Find where the given text appears and provide that cell's center as (X, Y) coordinate. 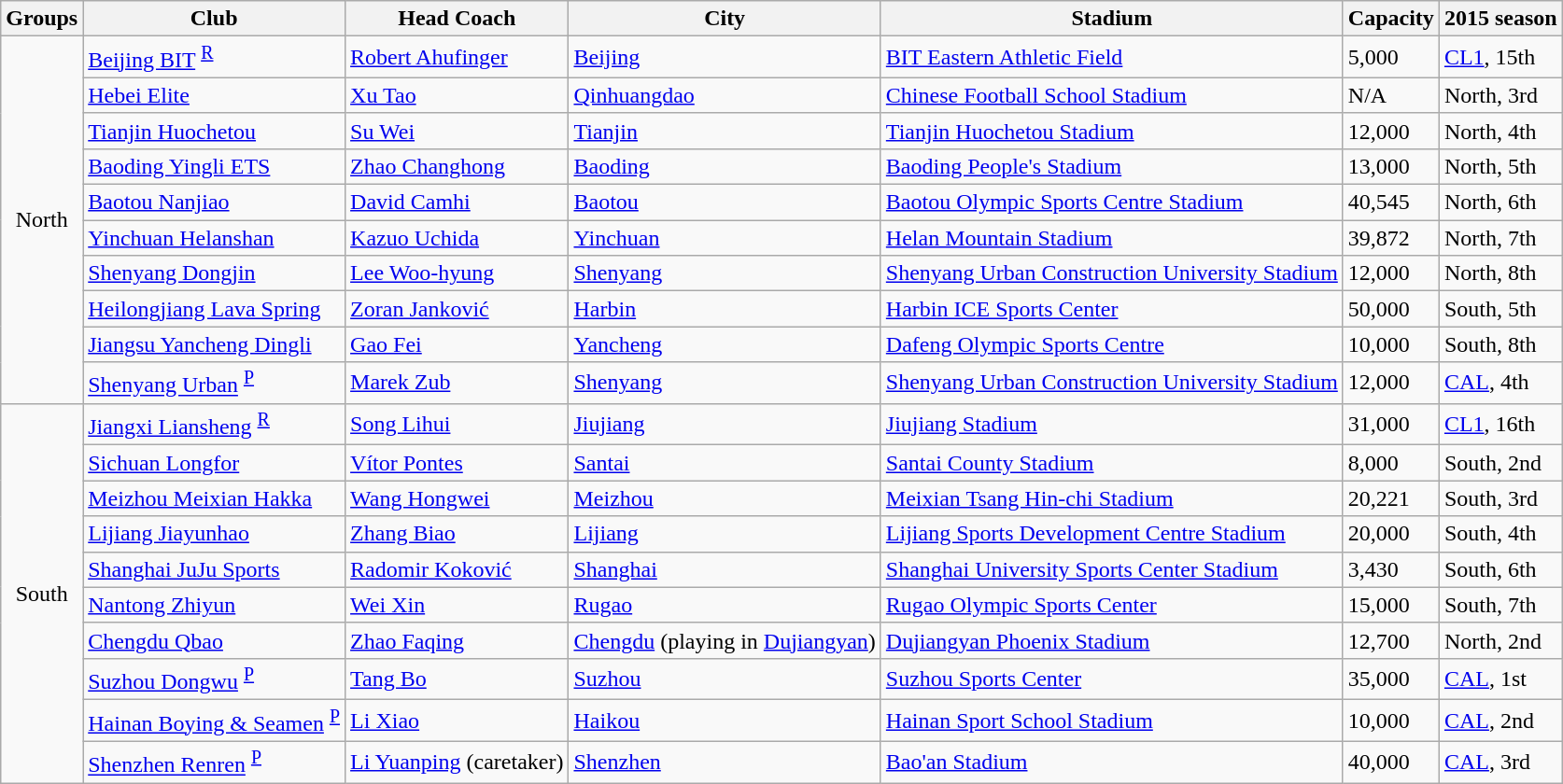
Yinchuan Helanshan (215, 238)
Meizhou (725, 498)
South, 3rd (1500, 498)
Lijiang Jiayunhao (215, 534)
Shenyang Urban P (215, 383)
Yinchuan (725, 238)
Robert Ahufinger (458, 58)
40,000 (1391, 762)
Dafeng Olympic Sports Centre (1111, 344)
CAL, 1st (1500, 679)
North, 6th (1500, 203)
Tianjin Huochetou Stadium (1111, 131)
North, 2nd (1500, 640)
Meizhou Meixian Hakka (215, 498)
Helan Mountain Stadium (1111, 238)
Vítor Pontes (458, 463)
CL1, 16th (1500, 424)
North, 4th (1500, 131)
Li Xiao (458, 721)
Sichuan Longfor (215, 463)
Kazuo Uchida (458, 238)
North, 8th (1500, 273)
12,700 (1391, 640)
Shenzhen (725, 762)
Lijiang (725, 534)
Baoding (725, 166)
Shenzhen Renren P (215, 762)
Groups (42, 19)
Qinhuangdao (725, 95)
Nantong Zhiyun (215, 605)
Shanghai University Sports Center Stadium (1111, 569)
Zhao Faqing (458, 640)
South (42, 594)
Meixian Tsang Hin-chi Stadium (1111, 498)
North (42, 220)
CAL, 4th (1500, 383)
Tianjin Huochetou (215, 131)
Li Yuanping (caretaker) (458, 762)
South, 2nd (1500, 463)
David Camhi (458, 203)
CL1, 15th (1500, 58)
2015 season (1500, 19)
Head Coach (458, 19)
Dujiangyan Phoenix Stadium (1111, 640)
South, 5th (1500, 309)
Stadium (1111, 19)
Gao Fei (458, 344)
Jiangsu Yancheng Dingli (215, 344)
Harbin ICE Sports Center (1111, 309)
Rugao (725, 605)
South, 6th (1500, 569)
South, 8th (1500, 344)
Jiujiang Stadium (1111, 424)
Tang Bo (458, 679)
Hainan Sport School Stadium (1111, 721)
Suzhou Dongwu P (215, 679)
BIT Eastern Athletic Field (1111, 58)
31,000 (1391, 424)
20,000 (1391, 534)
CAL, 3rd (1500, 762)
Bao'an Stadium (1111, 762)
8,000 (1391, 463)
Shenyang Dongjin (215, 273)
Capacity (1391, 19)
North, 7th (1500, 238)
Rugao Olympic Sports Center (1111, 605)
15,000 (1391, 605)
Wang Hongwei (458, 498)
Chinese Football School Stadium (1111, 95)
N/A (1391, 95)
Marek Zub (458, 383)
Club (215, 19)
Hebei Elite (215, 95)
South, 4th (1500, 534)
50,000 (1391, 309)
Jiujiang (725, 424)
Zhang Biao (458, 534)
3,430 (1391, 569)
Baoding People's Stadium (1111, 166)
Su Wei (458, 131)
40,545 (1391, 203)
Lijiang Sports Development Centre Stadium (1111, 534)
Song Lihui (458, 424)
Jiangxi Liansheng R (215, 424)
South, 7th (1500, 605)
Beijing (725, 58)
Tianjin (725, 131)
Suzhou Sports Center (1111, 679)
13,000 (1391, 166)
Chengdu Qbao (215, 640)
Suzhou (725, 679)
Baotou Olympic Sports Centre Stadium (1111, 203)
Yancheng (725, 344)
20,221 (1391, 498)
Xu Tao (458, 95)
Haikou (725, 721)
Zhao Changhong (458, 166)
Hainan Boying & Seamen P (215, 721)
Harbin (725, 309)
39,872 (1391, 238)
CAL, 2nd (1500, 721)
Zoran Janković (458, 309)
Santai (725, 463)
City (725, 19)
Wei Xin (458, 605)
Beijing BIT R (215, 58)
Baoding Yingli ETS (215, 166)
Radomir Koković (458, 569)
Baotou (725, 203)
Santai County Stadium (1111, 463)
North, 3rd (1500, 95)
North, 5th (1500, 166)
Baotou Nanjiao (215, 203)
Shanghai JuJu Sports (215, 569)
35,000 (1391, 679)
5,000 (1391, 58)
Chengdu (playing in Dujiangyan) (725, 640)
Heilongjiang Lava Spring (215, 309)
Shanghai (725, 569)
Lee Woo-hyung (458, 273)
